Determine the [x, y] coordinate at the center of the cell enclosing the given text.  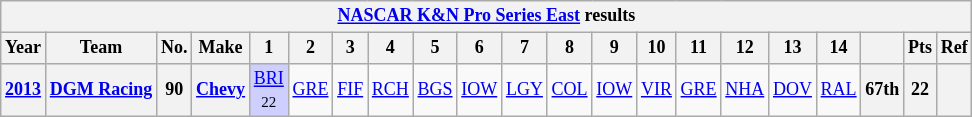
8 [570, 48]
5 [435, 48]
12 [745, 48]
DOV [793, 90]
2013 [24, 90]
67th [882, 90]
VIR [657, 90]
2 [310, 48]
6 [480, 48]
COL [570, 90]
No. [174, 48]
90 [174, 90]
14 [838, 48]
1 [268, 48]
BGS [435, 90]
RCH [391, 90]
Ref [954, 48]
BRI22 [268, 90]
Year [24, 48]
11 [698, 48]
3 [350, 48]
LGY [525, 90]
FIF [350, 90]
4 [391, 48]
Pts [920, 48]
13 [793, 48]
Make [221, 48]
7 [525, 48]
DGM Racing [100, 90]
9 [614, 48]
Chevy [221, 90]
22 [920, 90]
NASCAR K&N Pro Series East results [486, 16]
RAL [838, 90]
Team [100, 48]
10 [657, 48]
NHA [745, 90]
